Extract the (x, y) coordinate from the center of the cell holding the provided text.  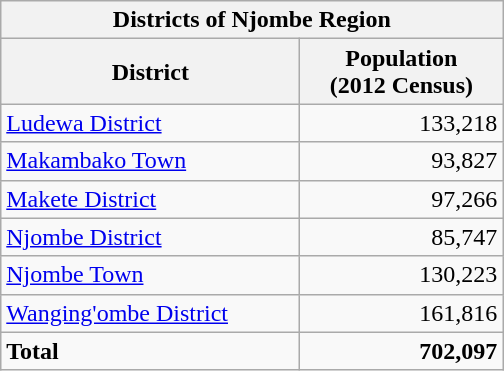
Wanging'ombe District (150, 313)
85,747 (402, 237)
District (150, 72)
702,097 (402, 351)
Population(2012 Census) (402, 72)
161,816 (402, 313)
Makambako Town (150, 161)
133,218 (402, 123)
Districts of Njombe Region (252, 20)
Makete District (150, 199)
97,266 (402, 199)
Njombe Town (150, 275)
Njombe District (150, 237)
130,223 (402, 275)
Ludewa District (150, 123)
93,827 (402, 161)
Total (150, 351)
